Extract the (x, y) coordinate from the center of the cell holding the provided text.  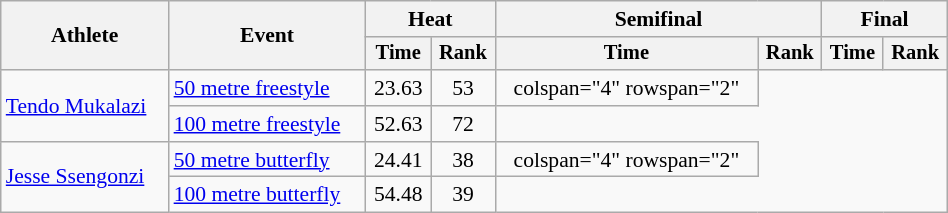
100 metre butterfly (268, 195)
39 (463, 195)
Event (268, 36)
Jesse Ssengonzi (85, 178)
Semifinal (658, 19)
38 (463, 160)
100 metre freestyle (268, 124)
Heat (431, 19)
52.63 (398, 124)
Final (884, 19)
Athlete (85, 36)
23.63 (398, 88)
50 metre freestyle (268, 88)
24.41 (398, 160)
50 metre butterfly (268, 160)
54.48 (398, 195)
72 (463, 124)
Tendo Mukalazi (85, 106)
53 (463, 88)
